Scan for the cell matching the given text and deliver its (X, Y) coordinate at center. 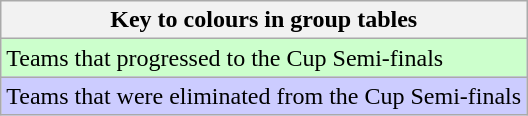
Teams that progressed to the Cup Semi-finals (264, 58)
Key to colours in group tables (264, 20)
Teams that were eliminated from the Cup Semi-finals (264, 96)
